Find where the given text appears and provide that cell's center as [x, y] coordinate. 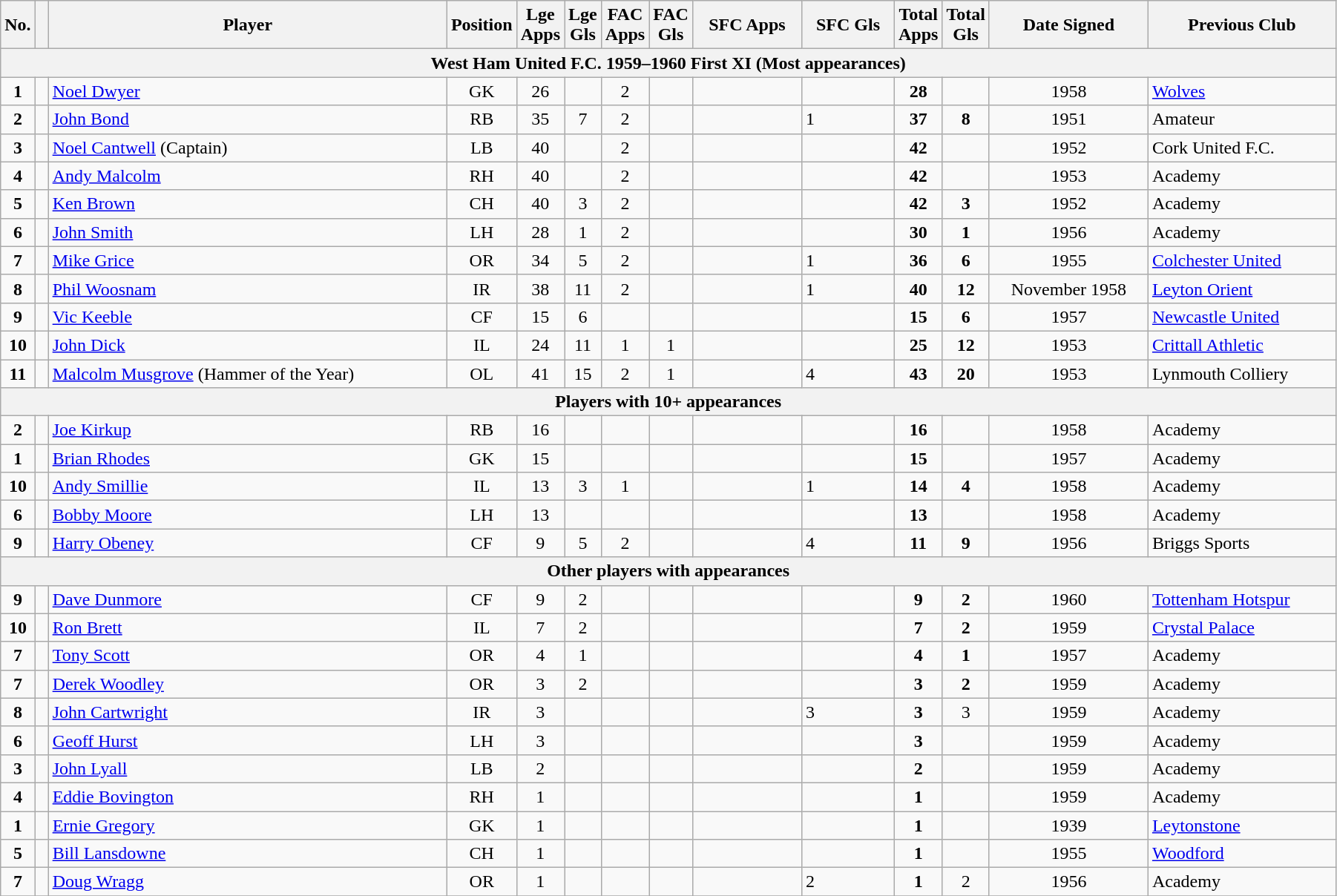
30 [918, 232]
Previous Club [1242, 25]
36 [918, 260]
Total Apps [918, 25]
Dave Dunmore [248, 599]
FAC Gls [671, 25]
SFC Apps [746, 25]
Wolves [1242, 91]
Derek Woodley [248, 684]
Joe Kirkup [248, 430]
Bill Lansdowne [248, 854]
Leytonstone [1242, 826]
Newcastle United [1242, 317]
Date Signed [1068, 25]
John Cartwright [248, 712]
1939 [1068, 826]
Woodford [1242, 854]
Noel Dwyer [248, 91]
38 [540, 289]
Mike Grice [248, 260]
35 [540, 119]
Andy Malcolm [248, 176]
34 [540, 260]
Crittall Athletic [1242, 345]
Ron Brett [248, 627]
Position [482, 25]
Malcolm Musgrove (Hammer of the Year) [248, 373]
OL [482, 373]
25 [918, 345]
Doug Wragg [248, 882]
Lge Gls [583, 25]
SFC Gls [849, 25]
Total Gls [966, 25]
24 [540, 345]
Tony Scott [248, 656]
No. [18, 25]
Harry Obeney [248, 543]
Ernie Gregory [248, 826]
14 [918, 487]
1951 [1068, 119]
Leyton Orient [1242, 289]
Crystal Palace [1242, 627]
Lge Apps [540, 25]
Ken Brown [248, 204]
Briggs Sports [1242, 543]
37 [918, 119]
Andy Smillie [248, 487]
Amateur [1242, 119]
Tottenham Hotspur [1242, 599]
Player [248, 25]
41 [540, 373]
20 [966, 373]
November 1958 [1068, 289]
Lynmouth Colliery [1242, 373]
Cork United F.C. [1242, 148]
John Smith [248, 232]
John Lyall [248, 768]
John Dick [248, 345]
26 [540, 91]
FAC Apps [625, 25]
43 [918, 373]
West Ham United F.C. 1959–1960 First XI (Most appearances) [668, 63]
Vic Keeble [248, 317]
Eddie Bovington [248, 797]
Players with 10+ appearances [668, 402]
Noel Cantwell (Captain) [248, 148]
1960 [1068, 599]
Bobby Moore [248, 515]
Colchester United [1242, 260]
John Bond [248, 119]
Phil Woosnam [248, 289]
Other players with appearances [668, 571]
Geoff Hurst [248, 740]
Brian Rhodes [248, 458]
